Find where the given text appears and provide that cell's center as [x, y] coordinate. 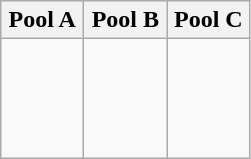
Pool B [126, 20]
Pool C [208, 20]
Pool A [42, 20]
